Scan for the cell matching the given text and deliver its (x, y) coordinate at center. 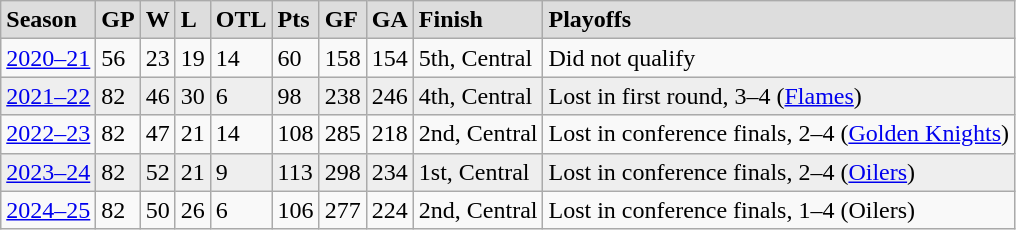
218 (390, 134)
2024–25 (48, 210)
Finish (478, 20)
Lost in conference finals, 2–4 (Golden Knights) (779, 134)
158 (342, 58)
L (192, 20)
2023–24 (48, 172)
285 (342, 134)
26 (192, 210)
Lost in conference finals, 1–4 (Oilers) (779, 210)
298 (342, 172)
Playoffs (779, 20)
GA (390, 20)
19 (192, 58)
246 (390, 96)
2021–22 (48, 96)
30 (192, 96)
5th, Central (478, 58)
52 (158, 172)
GP (118, 20)
9 (241, 172)
154 (390, 58)
50 (158, 210)
23 (158, 58)
224 (390, 210)
106 (296, 210)
113 (296, 172)
W (158, 20)
277 (342, 210)
1st, Central (478, 172)
Pts (296, 20)
234 (390, 172)
108 (296, 134)
2020–21 (48, 58)
56 (118, 58)
GF (342, 20)
Did not qualify (779, 58)
4th, Central (478, 96)
Lost in first round, 3–4 (Flames) (779, 96)
60 (296, 58)
98 (296, 96)
Season (48, 20)
OTL (241, 20)
46 (158, 96)
2022–23 (48, 134)
238 (342, 96)
47 (158, 134)
Lost in conference finals, 2–4 (Oilers) (779, 172)
